Return the [x, y] coordinate for the center point of the cell that contains the specified text.  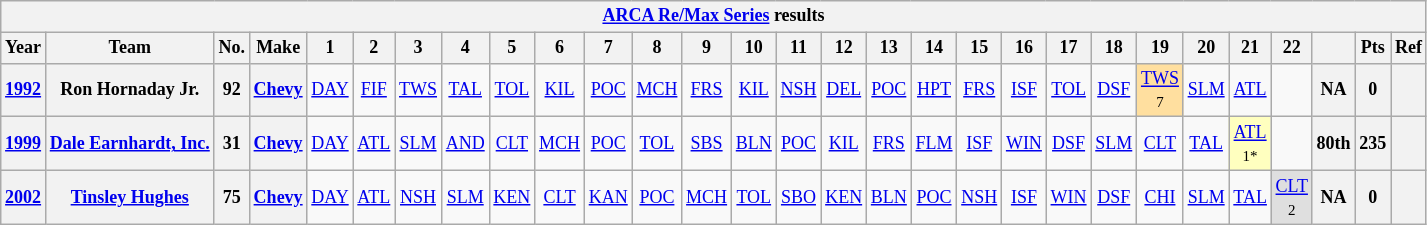
12 [844, 48]
KAN [608, 197]
13 [888, 48]
2 [374, 48]
11 [798, 48]
TWS [418, 90]
CHI [1160, 197]
ATL1* [1250, 144]
No. [232, 48]
18 [1114, 48]
SBO [798, 197]
31 [232, 144]
1999 [24, 144]
ARCA Re/Max Series results [714, 16]
17 [1068, 48]
5 [512, 48]
80th [1334, 144]
Tinsley Hughes [130, 197]
AND [465, 144]
FLM [934, 144]
8 [657, 48]
Ron Hornaday Jr. [130, 90]
DEL [844, 90]
15 [980, 48]
20 [1206, 48]
22 [1292, 48]
SBS [707, 144]
CLT2 [1292, 197]
16 [1024, 48]
9 [707, 48]
14 [934, 48]
Pts [1373, 48]
7 [608, 48]
FIF [374, 90]
21 [1250, 48]
235 [1373, 144]
Make [278, 48]
TWS7 [1160, 90]
3 [418, 48]
75 [232, 197]
HPT [934, 90]
Dale Earnhardt, Inc. [130, 144]
1 [330, 48]
6 [560, 48]
Team [130, 48]
4 [465, 48]
Year [24, 48]
Ref [1409, 48]
1992 [24, 90]
10 [754, 48]
2002 [24, 197]
92 [232, 90]
19 [1160, 48]
